Capture the cell that displays the provided text and extract its (x, y) central coordinate. 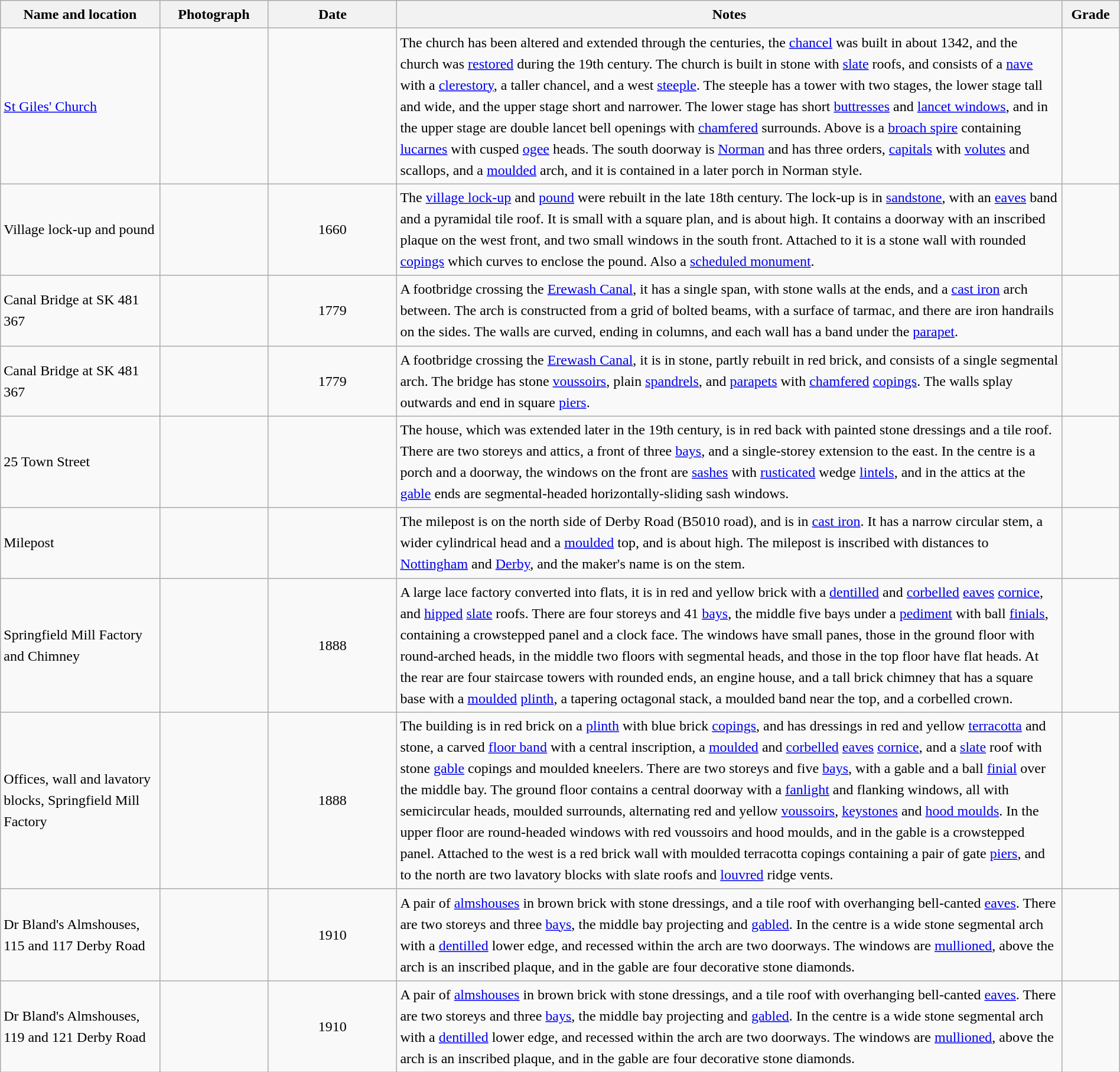
Dr Bland's Almshouses,119 and 121 Derby Road (80, 1026)
Name and location (80, 14)
Photograph (214, 14)
Grade (1090, 14)
25 Town Street (80, 462)
1660 (333, 229)
Offices, wall and lavatory blocks, Springfield Mill Factory (80, 800)
Springfield Mill Factory and Chimney (80, 645)
Date (333, 14)
St Giles' Church (80, 106)
Notes (729, 14)
Dr Bland's Almshouses,115 and 117 Derby Road (80, 935)
Milepost (80, 543)
Village lock-up and pound (80, 229)
